Return [x, y] of the center of cell containing provided text 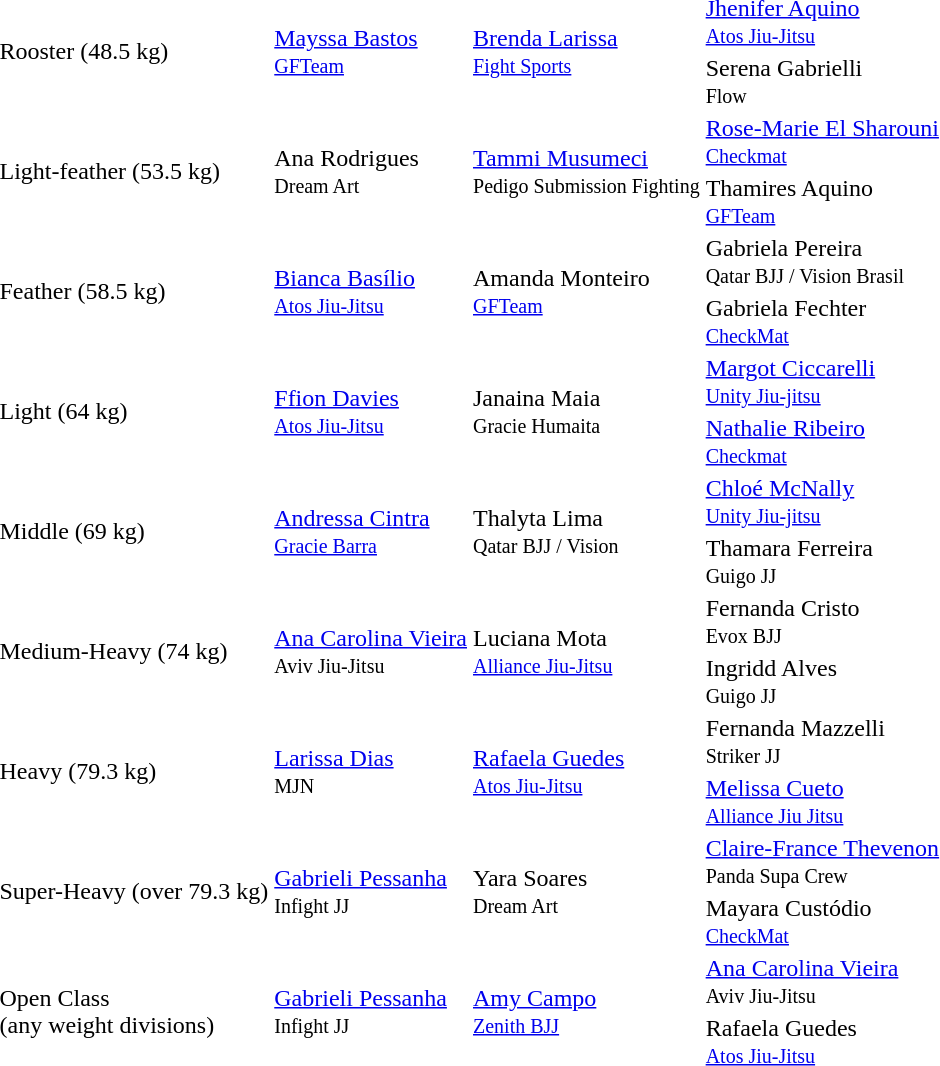
Claire-France ThevenonPanda Supa Crew [822, 862]
Fernanda MazzelliStriker JJ [822, 742]
Ffion DaviesAtos Jiu-Jitsu [371, 412]
Larissa DiasMJN [371, 772]
Yara SoaresDream Art [587, 892]
Thamires Aquino GFTeam [822, 202]
Bianca BasílioAtos Jiu-Jitsu [371, 292]
Gabriela FechterCheckMat [822, 322]
Janaina MaiaGracie Humaita [587, 412]
Tammi MusumeciPedigo Submission Fighting [587, 172]
Ana RodriguesDream Art [371, 172]
Chloé McNallyUnity Jiu-jitsu [822, 502]
Rafaela GuedesAtos Jiu-Jitsu [587, 772]
Thalyta Lima Qatar BJJ / Vision [587, 532]
Melissa CuetoAlliance Jiu Jitsu [822, 802]
Ingridd AlvesGuigo JJ [822, 682]
Margot CiccarelliUnity Jiu-jitsu [822, 382]
Gabriela PereiraQatar BJJ / Vision Brasil [822, 262]
Serena GabrielliFlow [822, 82]
Thamara FerreiraGuigo JJ [822, 562]
Andressa CintraGracie Barra [371, 532]
Luciana MotaAlliance Jiu-Jitsu [587, 652]
Rose-Marie El SharouniCheckmat [822, 142]
Mayara CustódioCheckMat [822, 922]
Gabrieli PessanhaInfight JJ [371, 892]
Amanda MonteiroGFTeam [587, 292]
Fernanda CristoEvox BJJ [822, 622]
Nathalie RibeiroCheckmat [822, 442]
